Identify which cell holds the provided text, then report its (x, y) central coordinate. 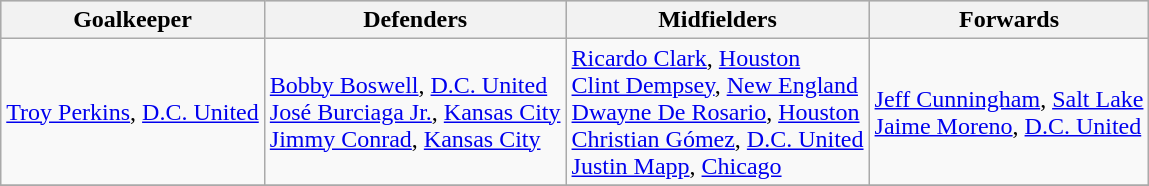
Troy Perkins, D.C. United (133, 112)
Forwards (1009, 20)
Jeff Cunningham, Salt Lake Jaime Moreno, D.C. United (1009, 112)
Defenders (415, 20)
Ricardo Clark, Houston Clint Dempsey, New England Dwayne De Rosario, Houston Christian Gómez, D.C. United Justin Mapp, Chicago (718, 112)
Goalkeeper (133, 20)
Bobby Boswell, D.C. United José Burciaga Jr., Kansas City Jimmy Conrad, Kansas City (415, 112)
Midfielders (718, 20)
